Search for the cell housing the specified text and yield its (x, y) center coordinate. 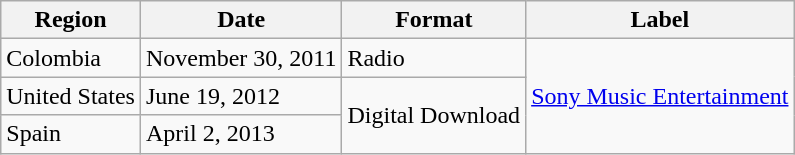
November 30, 2011 (240, 58)
Spain (71, 134)
Radio (434, 58)
June 19, 2012 (240, 96)
Format (434, 20)
Region (71, 20)
United States (71, 96)
Sony Music Entertainment (660, 96)
Digital Download (434, 115)
Colombia (71, 58)
April 2, 2013 (240, 134)
Label (660, 20)
Date (240, 20)
